Detect which cell encompasses the target text, then output its [X, Y] center coordinate. 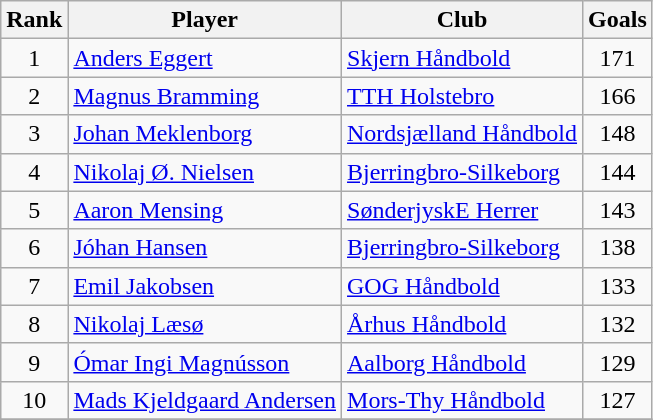
132 [618, 324]
129 [618, 362]
Rank [34, 20]
Magnus Bramming [205, 96]
Skjern Håndbold [462, 58]
171 [618, 58]
Nordsjælland Håndbold [462, 134]
Århus Håndbold [462, 324]
3 [34, 134]
Club [462, 20]
SønderjyskE Herrer [462, 210]
133 [618, 286]
1 [34, 58]
8 [34, 324]
Nikolaj Læsø [205, 324]
5 [34, 210]
4 [34, 172]
Jóhan Hansen [205, 248]
138 [618, 248]
7 [34, 286]
Nikolaj Ø. Nielsen [205, 172]
TTH Holstebro [462, 96]
143 [618, 210]
Aaron Mensing [205, 210]
Mads Kjeldgaard Andersen [205, 400]
6 [34, 248]
Anders Eggert [205, 58]
148 [618, 134]
2 [34, 96]
10 [34, 400]
Emil Jakobsen [205, 286]
Ómar Ingi Magnússon [205, 362]
Johan Meklenborg [205, 134]
Player [205, 20]
127 [618, 400]
Goals [618, 20]
Mors-Thy Håndbold [462, 400]
Aalborg Håndbold [462, 362]
144 [618, 172]
GOG Håndbold [462, 286]
166 [618, 96]
9 [34, 362]
